Return (X, Y) of the center of cell containing provided text 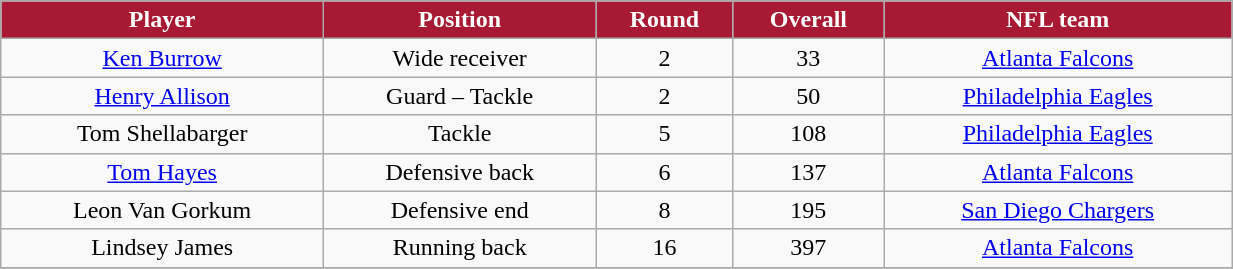
Running back (460, 248)
8 (664, 210)
Ken Burrow (162, 58)
Overall (808, 20)
Position (460, 20)
Leon Van Gorkum (162, 210)
Defensive back (460, 172)
50 (808, 96)
137 (808, 172)
Round (664, 20)
5 (664, 134)
San Diego Chargers (1058, 210)
397 (808, 248)
NFL team (1058, 20)
Henry Allison (162, 96)
Tackle (460, 134)
108 (808, 134)
Defensive end (460, 210)
6 (664, 172)
Player (162, 20)
16 (664, 248)
Tom Hayes (162, 172)
Lindsey James (162, 248)
Guard – Tackle (460, 96)
33 (808, 58)
Wide receiver (460, 58)
Tom Shellabarger (162, 134)
195 (808, 210)
